Find where the given text appears and provide that cell's center as (x, y) coordinate. 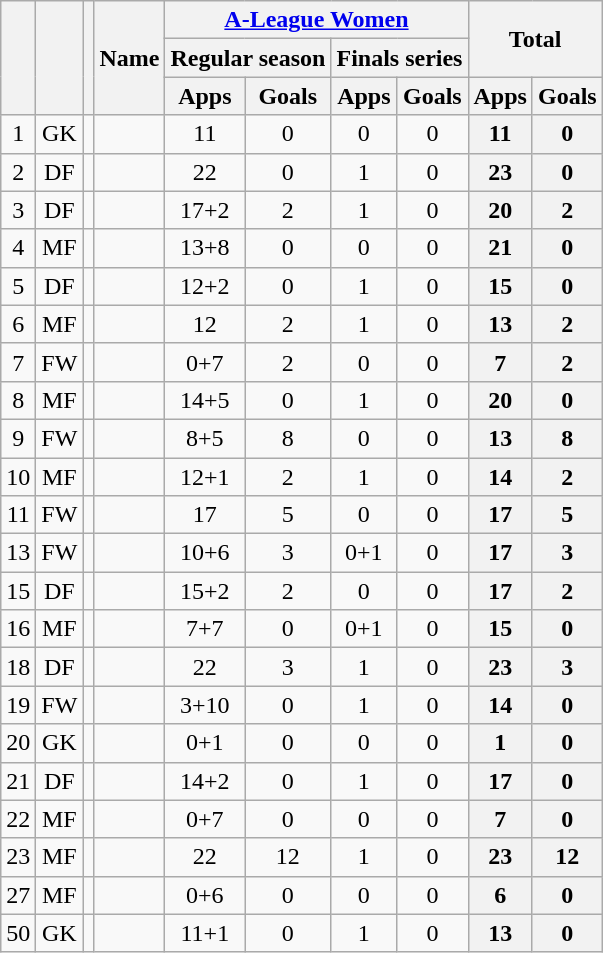
A-League Women (316, 20)
8+5 (205, 438)
18 (18, 667)
19 (18, 705)
Name (130, 58)
12+2 (205, 286)
13+8 (205, 248)
10 (18, 477)
3+10 (205, 705)
Regular season (248, 58)
7+7 (205, 629)
9 (18, 438)
11+1 (205, 933)
12+1 (205, 477)
10+6 (205, 553)
0+6 (205, 895)
14+5 (205, 400)
27 (18, 895)
16 (18, 629)
17+2 (205, 210)
14+2 (205, 781)
50 (18, 933)
Finals series (400, 58)
4 (18, 248)
15+2 (205, 591)
Total (535, 39)
